Determine the [x, y] coordinate at the center of the cell enclosing the given text.  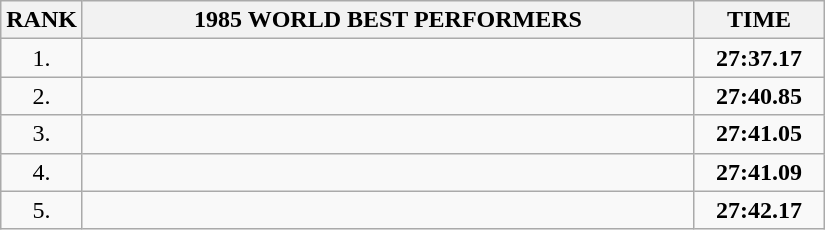
27:41.05 [760, 134]
1. [42, 58]
1985 WORLD BEST PERFORMERS [388, 20]
27:40.85 [760, 96]
4. [42, 172]
27:42.17 [760, 210]
5. [42, 210]
3. [42, 134]
2. [42, 96]
27:37.17 [760, 58]
27:41.09 [760, 172]
RANK [42, 20]
TIME [760, 20]
